Return [x, y] of the center of cell containing provided text 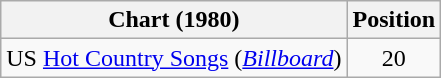
20 [394, 58]
Position [394, 20]
US Hot Country Songs (Billboard) [174, 58]
Chart (1980) [174, 20]
